Pinpoint the cell where the given text exists, returning its (x, y) midpoint coordinate. 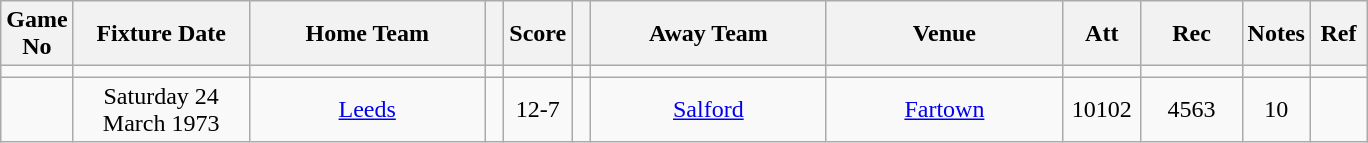
Game No (37, 34)
Score (538, 34)
Fixture Date (161, 34)
Notes (1276, 34)
10102 (1102, 110)
Fartown (944, 110)
4563 (1192, 110)
Leeds (367, 110)
Ref (1338, 34)
Rec (1192, 34)
Home Team (367, 34)
Away Team (708, 34)
Salford (708, 110)
Att (1102, 34)
Venue (944, 34)
10 (1276, 110)
Saturday 24 March 1973 (161, 110)
12-7 (538, 110)
